From the cell containing the given text, extract its center point as (X, Y) coordinate. 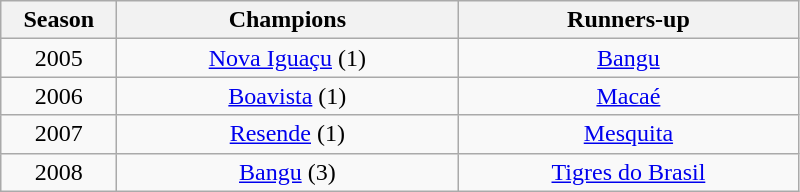
Runners-up (628, 20)
Mesquita (628, 134)
Bangu (3) (288, 172)
Season (59, 20)
Tigres do Brasil (628, 172)
Boavista (1) (288, 96)
2006 (59, 96)
Champions (288, 20)
2007 (59, 134)
2005 (59, 58)
Resende (1) (288, 134)
2008 (59, 172)
Macaé (628, 96)
Bangu (628, 58)
Nova Iguaçu (1) (288, 58)
